Output the (x, y) coordinate of the center of the cell containing the given text.  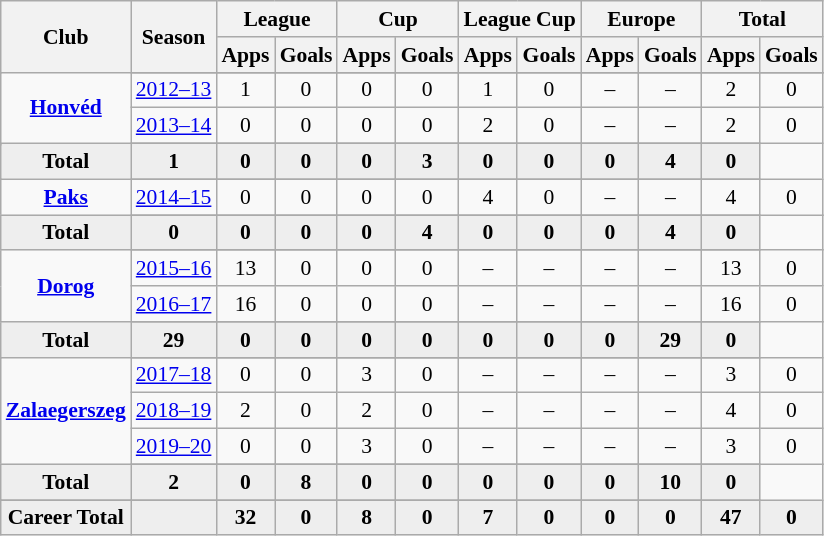
Europe (642, 19)
Season (174, 36)
2015–16 (174, 269)
League Cup (520, 19)
Honvéd (66, 108)
Club (66, 36)
10 (670, 482)
2014–15 (174, 197)
League (276, 19)
Career Total (66, 518)
2018–19 (174, 411)
Cup (398, 19)
2017–18 (174, 375)
7 (488, 518)
Zalaegerszeg (66, 410)
2016–17 (174, 304)
2012–13 (174, 90)
2013–14 (174, 126)
Paks (66, 197)
32 (245, 518)
47 (731, 518)
Dorog (66, 286)
2019–20 (174, 447)
